Search for the cell housing the specified text and yield its [x, y] center coordinate. 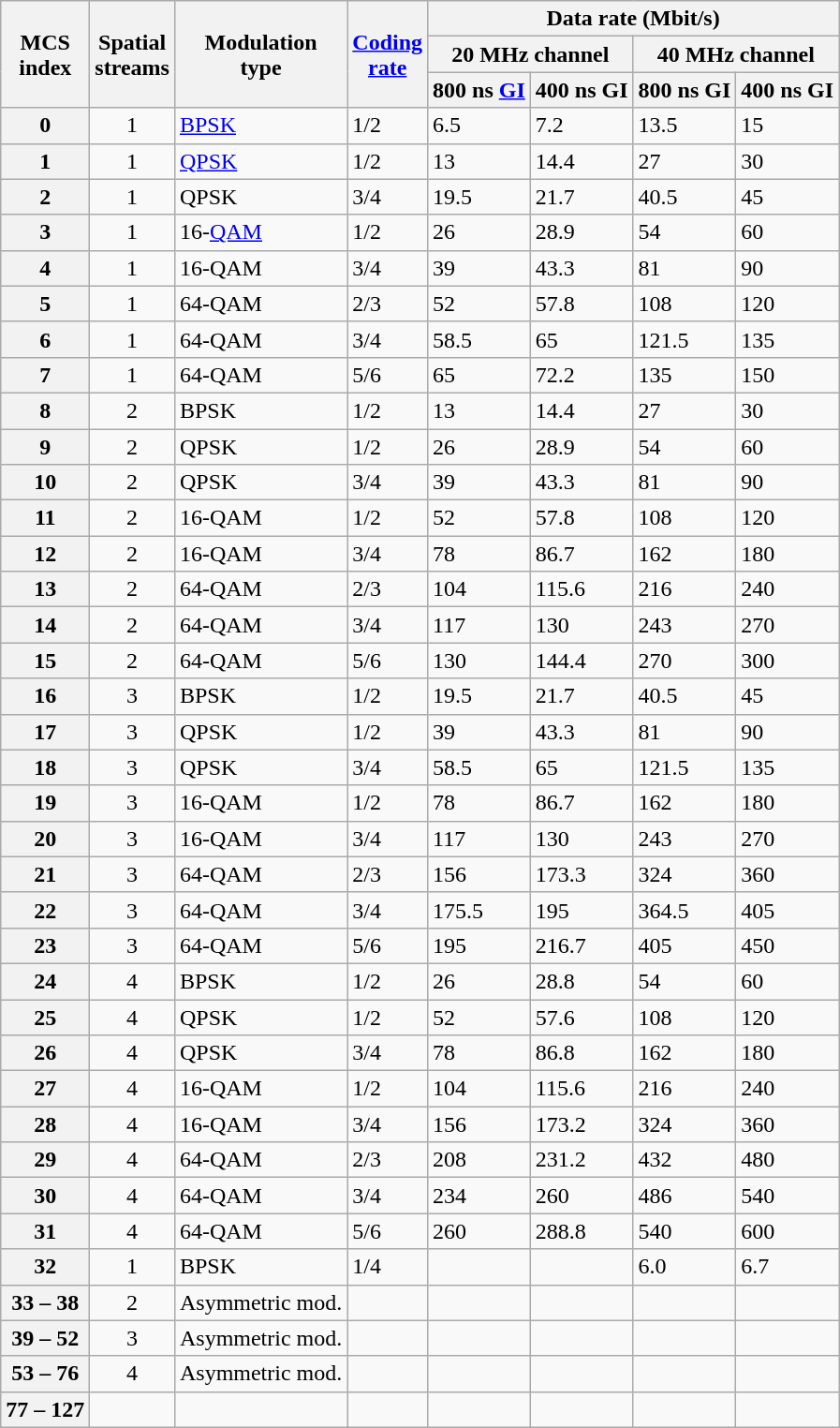
24 [45, 981]
7 [45, 375]
72.2 [582, 375]
28 [45, 1124]
13.5 [685, 126]
300 [788, 661]
175.5 [479, 910]
MCSindex [45, 54]
57.6 [582, 1017]
19 [45, 803]
6.0 [685, 1267]
16 [45, 696]
12 [45, 554]
28.8 [582, 981]
86.8 [582, 1053]
231.2 [582, 1160]
486 [685, 1196]
53 – 76 [45, 1374]
480 [788, 1160]
25 [45, 1017]
432 [685, 1160]
14 [45, 625]
Spatialstreams [133, 54]
21 [45, 874]
29 [45, 1160]
23 [45, 945]
208 [479, 1160]
173.2 [582, 1124]
20 [45, 839]
6.7 [788, 1267]
17 [45, 732]
Codingrate [388, 54]
288.8 [582, 1231]
11 [45, 518]
20 MHz channel [531, 54]
77 – 127 [45, 1409]
150 [788, 375]
9 [45, 447]
234 [479, 1196]
Data rate (Mbit/s) [633, 19]
600 [788, 1231]
Modulationtype [260, 54]
144.4 [582, 661]
7.2 [582, 126]
173.3 [582, 874]
40 MHz channel [736, 54]
32 [45, 1267]
6 [45, 339]
39 – 52 [45, 1338]
33 – 38 [45, 1302]
22 [45, 910]
1/4 [388, 1267]
18 [45, 767]
450 [788, 945]
216.7 [582, 945]
5 [45, 304]
8 [45, 410]
6.5 [479, 126]
0 [45, 126]
364.5 [685, 910]
31 [45, 1231]
10 [45, 483]
